From the cell containing the given text, extract its center point as (X, Y) coordinate. 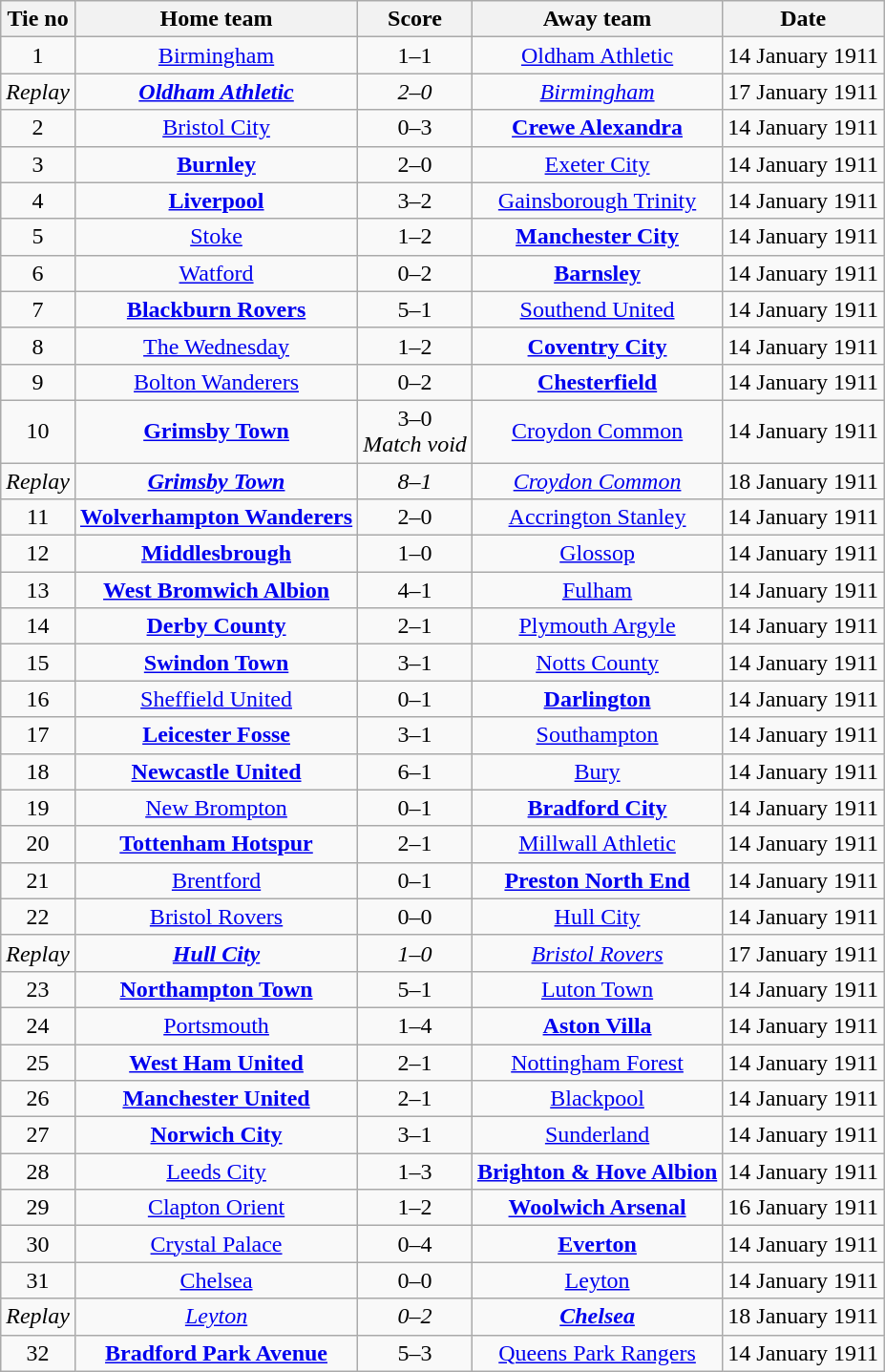
Clapton Orient (216, 1208)
Blackburn Rovers (216, 309)
15 (38, 663)
Nottingham Forest (597, 1063)
Bury (597, 771)
3–0 Match void (415, 432)
Southampton (597, 735)
Sunderland (597, 1135)
Darlington (597, 699)
Gainsborough Trinity (597, 201)
Millwall Athletic (597, 844)
16 January 1911 (804, 1208)
The Wednesday (216, 346)
6–1 (415, 771)
Burnley (216, 164)
Exeter City (597, 164)
Crewe Alexandra (597, 128)
Preston North End (597, 880)
18 (38, 771)
3–2 (415, 201)
1–4 (415, 1025)
Tottenham Hotspur (216, 844)
27 (38, 1135)
Barnsley (597, 273)
8 (38, 346)
Bradford City (597, 808)
1–1 (415, 55)
Manchester United (216, 1099)
Bristol City (216, 128)
31 (38, 1280)
Everton (597, 1244)
Watford (216, 273)
Fulham (597, 590)
Glossop (597, 554)
Bolton Wanderers (216, 382)
Home team (216, 19)
Coventry City (597, 346)
28 (38, 1171)
Swindon Town (216, 663)
Plymouth Argyle (597, 626)
Brighton & Hove Albion (597, 1171)
3 (38, 164)
Accrington Stanley (597, 517)
Woolwich Arsenal (597, 1208)
9 (38, 382)
7 (38, 309)
Southend United (597, 309)
Liverpool (216, 201)
Aston Villa (597, 1025)
5–3 (415, 1353)
17 (38, 735)
30 (38, 1244)
13 (38, 590)
1 (38, 55)
Stoke (216, 237)
14 (38, 626)
Newcastle United (216, 771)
10 (38, 432)
Score (415, 19)
26 (38, 1099)
32 (38, 1353)
12 (38, 554)
11 (38, 517)
Leicester Fosse (216, 735)
8–1 (415, 480)
21 (38, 880)
Manchester City (597, 237)
5 (38, 237)
23 (38, 989)
Brentford (216, 880)
Norwich City (216, 1135)
Portsmouth (216, 1025)
25 (38, 1063)
Crystal Palace (216, 1244)
19 (38, 808)
Away team (597, 19)
Notts County (597, 663)
4 (38, 201)
Bradford Park Avenue (216, 1353)
Tie no (38, 19)
6 (38, 273)
Chesterfield (597, 382)
1–3 (415, 1171)
Wolverhampton Wanderers (216, 517)
Leeds City (216, 1171)
New Brompton (216, 808)
Queens Park Rangers (597, 1353)
29 (38, 1208)
4–1 (415, 590)
Luton Town (597, 989)
Northampton Town (216, 989)
2 (38, 128)
Sheffield United (216, 699)
West Bromwich Albion (216, 590)
0–4 (415, 1244)
0–3 (415, 128)
Middlesbrough (216, 554)
Date (804, 19)
16 (38, 699)
Derby County (216, 626)
22 (38, 917)
West Ham United (216, 1063)
20 (38, 844)
Blackpool (597, 1099)
24 (38, 1025)
